Locate the cell with the specified text and output its (x, y) center coordinate. 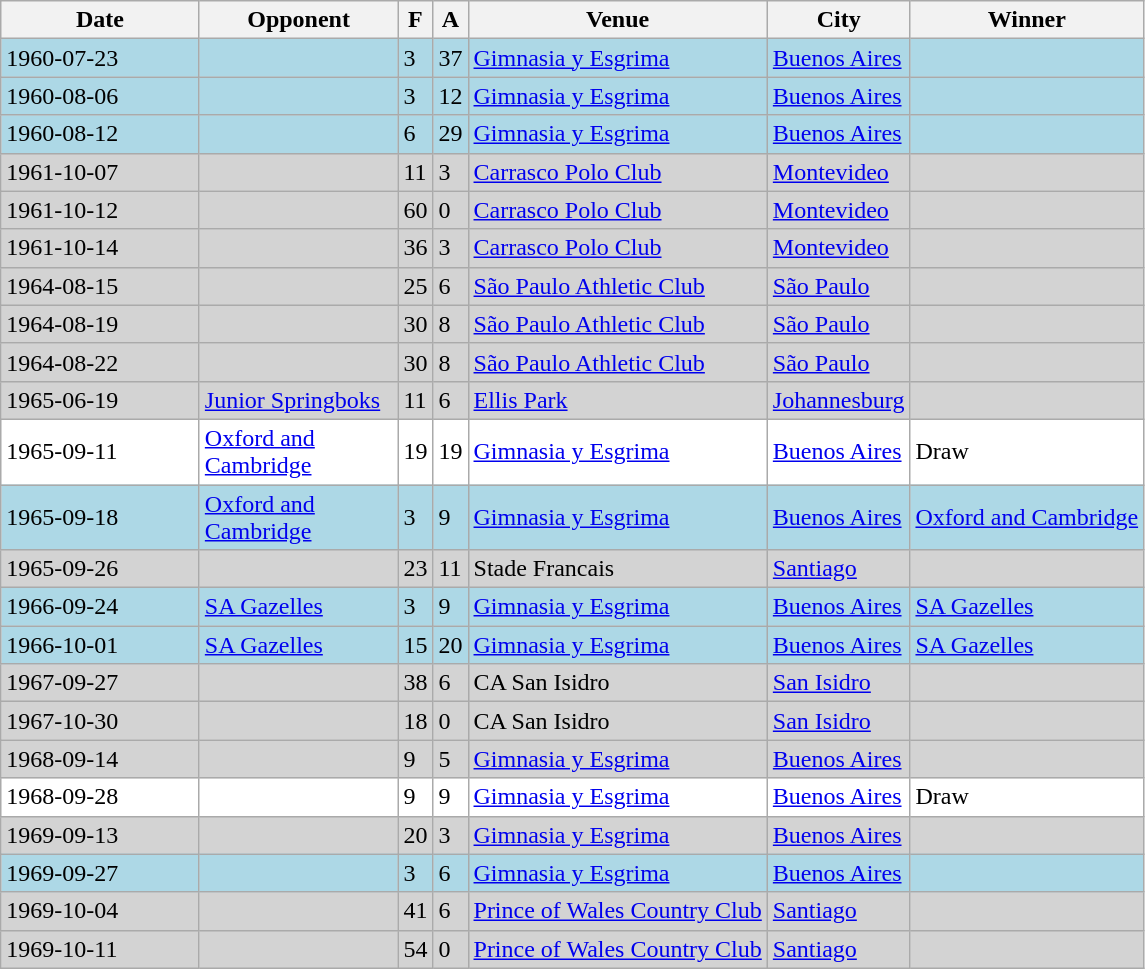
City (838, 20)
18 (416, 721)
1960-07-23 (100, 58)
37 (450, 58)
A (450, 20)
1960-08-06 (100, 96)
1969-09-27 (100, 873)
1968-09-28 (100, 797)
Date (100, 20)
23 (416, 569)
25 (416, 286)
5 (450, 759)
36 (416, 248)
1964-08-19 (100, 324)
54 (416, 949)
60 (416, 210)
1965-09-18 (100, 516)
1961-10-12 (100, 210)
1966-10-01 (100, 645)
1969-10-04 (100, 911)
1961-10-14 (100, 248)
Johannesburg (838, 400)
1967-10-30 (100, 721)
12 (450, 96)
1964-08-22 (100, 362)
Venue (618, 20)
Ellis Park (618, 400)
1965-09-11 (100, 452)
1966-09-24 (100, 607)
1960-08-12 (100, 134)
1965-09-26 (100, 569)
1965-06-19 (100, 400)
1967-09-27 (100, 683)
1968-09-14 (100, 759)
Winner (1027, 20)
Opponent (298, 20)
1969-10-11 (100, 949)
41 (416, 911)
1969-09-13 (100, 835)
Junior Springboks (298, 400)
Stade Francais (618, 569)
F (416, 20)
38 (416, 683)
15 (416, 645)
1964-08-15 (100, 286)
1961-10-07 (100, 172)
29 (450, 134)
